Detect which cell encompasses the target text, then output its [x, y] center coordinate. 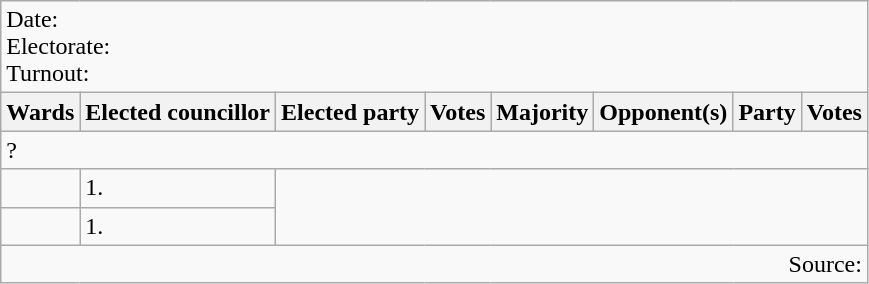
Opponent(s) [664, 112]
Date: Electorate: Turnout: [434, 47]
Party [767, 112]
Majority [542, 112]
Source: [434, 264]
Elected party [350, 112]
Elected councillor [178, 112]
? [434, 150]
Wards [40, 112]
